Locate the cell with the specified text and output its [X, Y] center coordinate. 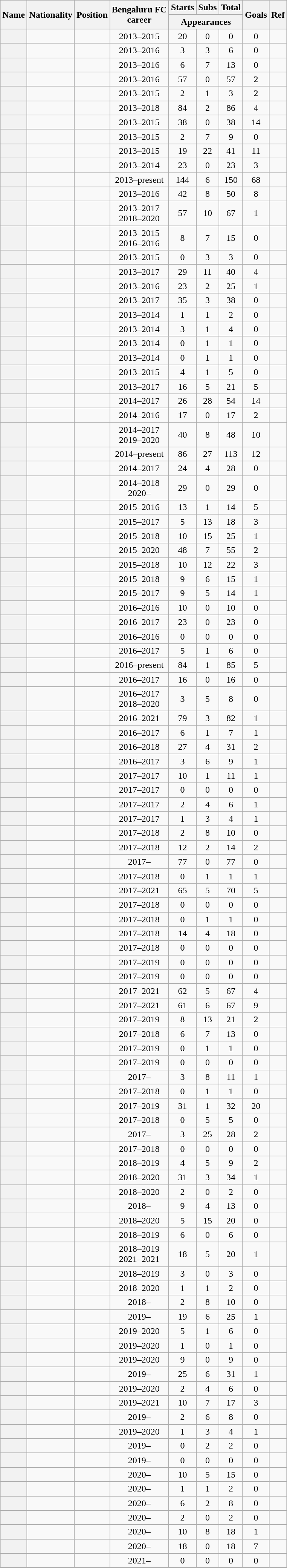
85 [231, 665]
2013–20152016–2016 [139, 238]
Total [231, 8]
70 [231, 890]
2014–2016 [139, 415]
113 [231, 454]
2019–2021 [139, 1403]
32 [231, 1106]
2014–20172019–2020 [139, 434]
2013–2018 [139, 108]
Starts [182, 8]
62 [182, 991]
2016–present [139, 665]
82 [231, 718]
50 [231, 194]
2014–20182020– [139, 488]
Position [92, 15]
26 [182, 401]
144 [182, 180]
35 [182, 300]
Ref [278, 15]
42 [182, 194]
2016–2021 [139, 718]
Bengaluru FCcareer [139, 15]
41 [231, 151]
54 [231, 401]
2021– [139, 1560]
2013–20172018–2020 [139, 213]
24 [182, 469]
Goals [256, 15]
2015–2016 [139, 507]
Appearances [206, 22]
65 [182, 890]
Name [14, 15]
2015–2020 [139, 550]
2016–2018 [139, 747]
2016–20172018–2020 [139, 699]
61 [182, 1005]
2013–present [139, 180]
2018–20192021–2021 [139, 1254]
34 [231, 1178]
Nationality [51, 15]
Subs [208, 8]
150 [231, 180]
2014–present [139, 454]
68 [256, 180]
55 [231, 550]
79 [182, 718]
